For the text-containing cell, return its midpoint in [X, Y] coordinate format. 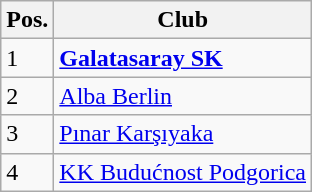
Club [183, 20]
Pınar Karşıyaka [183, 134]
Galatasaray SK [183, 58]
1 [28, 58]
Alba Berlin [183, 96]
2 [28, 96]
KK Budućnost Podgorica [183, 172]
4 [28, 172]
3 [28, 134]
Pos. [28, 20]
